Extract the [x, y] coordinate from the center of the cell holding the provided text.  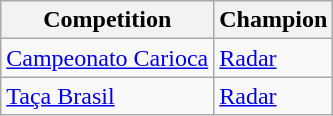
Campeonato Carioca [108, 58]
Taça Brasil [108, 96]
Competition [108, 20]
Champion [274, 20]
